Identify which cell holds the provided text, then report its (x, y) central coordinate. 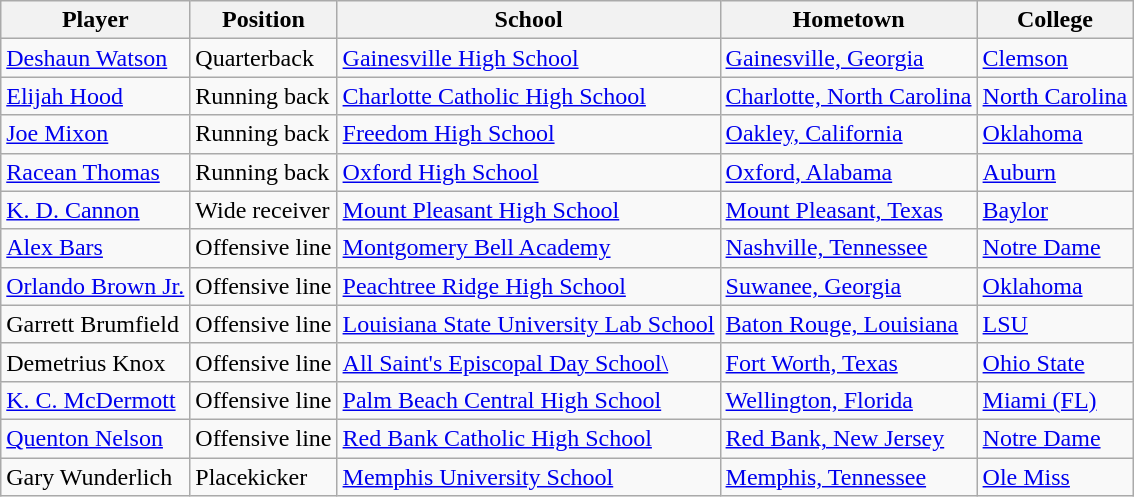
Charlotte Catholic High School (528, 96)
Wide receiver (264, 210)
Palm Beach Central High School (528, 400)
LSU (1055, 324)
Montgomery Bell Academy (528, 248)
Quarterback (264, 58)
Ohio State (1055, 362)
K. D. Cannon (96, 210)
Memphis University School (528, 477)
Oxford High School (528, 172)
Red Bank Catholic High School (528, 438)
Gary Wunderlich (96, 477)
Charlotte, North Carolina (848, 96)
Louisiana State University Lab School (528, 324)
Garrett Brumfield (96, 324)
K. C. McDermott (96, 400)
Baylor (1055, 210)
Wellington, Florida (848, 400)
Red Bank, New Jersey (848, 438)
Deshaun Watson (96, 58)
All Saint's Episcopal Day School\ (528, 362)
Oxford, Alabama (848, 172)
Joe Mixon (96, 134)
Peachtree Ridge High School (528, 286)
Racean Thomas (96, 172)
Fort Worth, Texas (848, 362)
Orlando Brown Jr. (96, 286)
North Carolina (1055, 96)
Baton Rouge, Louisiana (848, 324)
Alex Bars (96, 248)
Player (96, 20)
Miami (FL) (1055, 400)
Oakley, California (848, 134)
Placekicker (264, 477)
Mount Pleasant High School (528, 210)
Auburn (1055, 172)
Ole Miss (1055, 477)
Mount Pleasant, Texas (848, 210)
Hometown (848, 20)
Nashville, Tennessee (848, 248)
Suwanee, Georgia (848, 286)
Clemson (1055, 58)
Freedom High School (528, 134)
Quenton Nelson (96, 438)
School (528, 20)
Elijah Hood (96, 96)
Memphis, Tennessee (848, 477)
Gainesville High School (528, 58)
College (1055, 20)
Position (264, 20)
Demetrius Knox (96, 362)
Gainesville, Georgia (848, 58)
